Determine the (X, Y) coordinate at the center of the cell enclosing the given text.  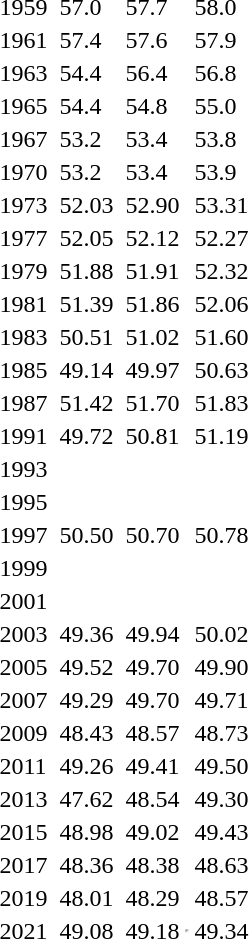
51.39 (86, 304)
49.02 (152, 832)
52.12 (152, 238)
49.36 (86, 634)
52.05 (86, 238)
49.14 (86, 370)
52.03 (86, 205)
48.01 (86, 898)
51.88 (86, 271)
51.86 (152, 304)
51.70 (152, 403)
51.42 (86, 403)
54.8 (152, 106)
47.62 (86, 799)
49.52 (86, 667)
51.02 (152, 337)
48.54 (152, 799)
48.38 (152, 865)
51.91 (152, 271)
48.98 (86, 832)
49.94 (152, 634)
48.36 (86, 865)
56.4 (152, 73)
50.50 (86, 535)
49.72 (86, 436)
48.57 (152, 733)
57.6 (152, 40)
48.29 (152, 898)
52.90 (152, 205)
49.29 (86, 700)
49.41 (152, 766)
49.97 (152, 370)
57.4 (86, 40)
50.70 (152, 535)
50.51 (86, 337)
50.81 (152, 436)
48.43 (86, 733)
49.26 (86, 766)
